For the text-containing cell, return its midpoint in (x, y) coordinate format. 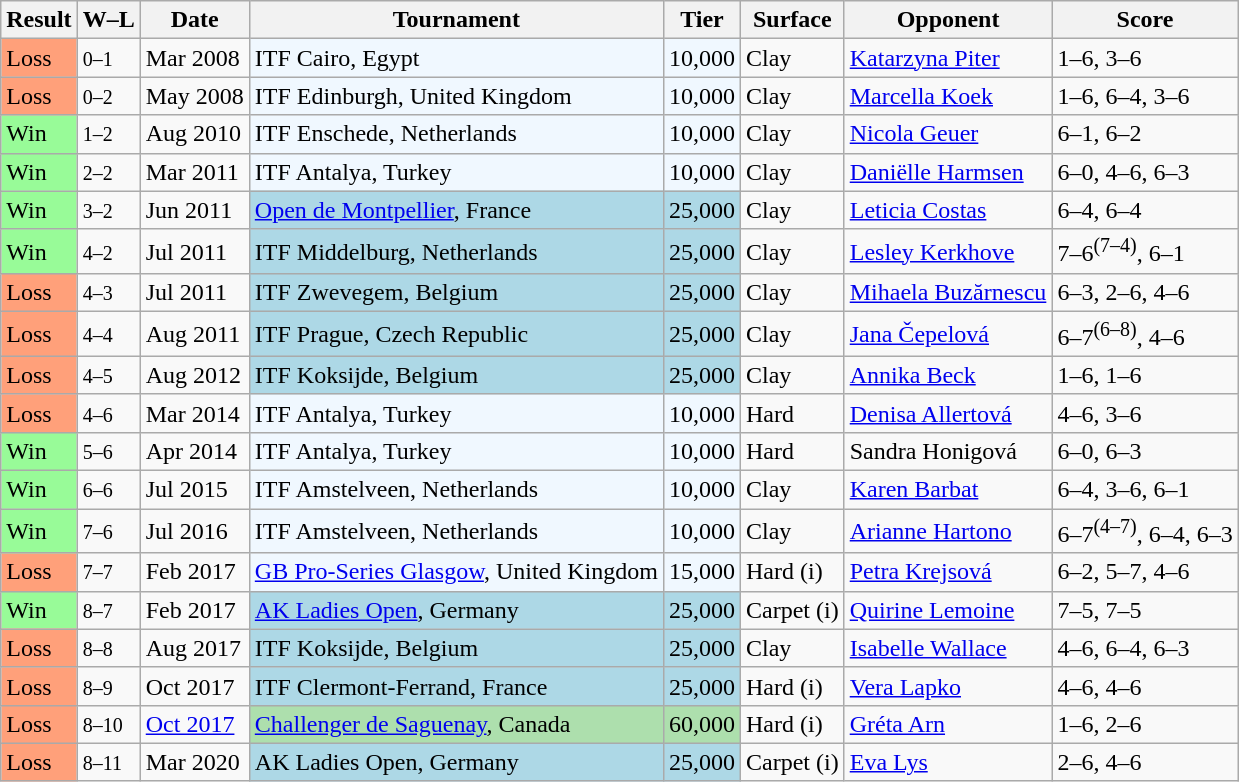
Petra Krejsová (948, 572)
8–9 (108, 686)
6–0, 4–6, 6–3 (1145, 172)
8–7 (108, 610)
Lesley Kerkhove (948, 252)
1–6, 6–4, 3–6 (1145, 96)
7–6(7–4), 6–1 (1145, 252)
7–6 (108, 532)
Result (39, 20)
Isabelle Wallace (948, 648)
6–7(4–7), 6–4, 6–3 (1145, 532)
Annika Beck (948, 375)
6–7(6–8), 4–6 (1145, 334)
ITF Prague, Czech Republic (456, 334)
ITF Zwevegem, Belgium (456, 293)
Karen Barbat (948, 489)
Mar 2008 (194, 58)
4–6, 6–4, 6–3 (1145, 648)
Aug 2012 (194, 375)
Score (1145, 20)
Eva Lys (948, 762)
6–1, 6–2 (1145, 134)
Jul 2015 (194, 489)
60,000 (702, 724)
Aug 2017 (194, 648)
6–2, 5–7, 4–6 (1145, 572)
6–3, 2–6, 4–6 (1145, 293)
ITF Cairo, Egypt (456, 58)
Marcella Koek (948, 96)
0–2 (108, 96)
7–5, 7–5 (1145, 610)
8–8 (108, 648)
Quirine Lemoine (948, 610)
1–2 (108, 134)
Daniëlle Harmsen (948, 172)
1–6, 3–6 (1145, 58)
W–L (108, 20)
5–6 (108, 451)
ITF Enschede, Netherlands (456, 134)
4–3 (108, 293)
Mar 2020 (194, 762)
Mar 2014 (194, 413)
May 2008 (194, 96)
3–2 (108, 210)
GB Pro-Series Glasgow, United Kingdom (456, 572)
8–10 (108, 724)
Apr 2014 (194, 451)
6–6 (108, 489)
15,000 (702, 572)
Opponent (948, 20)
2–6, 4–6 (1145, 762)
Mar 2011 (194, 172)
Surface (793, 20)
0–1 (108, 58)
4–6 (108, 413)
4–2 (108, 252)
Aug 2011 (194, 334)
Open de Montpellier, France (456, 210)
Sandra Honigová (948, 451)
Aug 2010 (194, 134)
4–6, 3–6 (1145, 413)
6–0, 6–3 (1145, 451)
ITF Clermont-Ferrand, France (456, 686)
6–4, 6–4 (1145, 210)
1–6, 2–6 (1145, 724)
Jul 2016 (194, 532)
4–4 (108, 334)
Jana Čepelová (948, 334)
Vera Lapko (948, 686)
Mihaela Buzărnescu (948, 293)
Nicola Geuer (948, 134)
Jun 2011 (194, 210)
Challenger de Saguenay, Canada (456, 724)
8–11 (108, 762)
Date (194, 20)
ITF Edinburgh, United Kingdom (456, 96)
2–2 (108, 172)
Katarzyna Piter (948, 58)
1–6, 1–6 (1145, 375)
6–4, 3–6, 6–1 (1145, 489)
4–6, 4–6 (1145, 686)
Arianne Hartono (948, 532)
Denisa Allertová (948, 413)
Tier (702, 20)
ITF Middelburg, Netherlands (456, 252)
Tournament (456, 20)
Leticia Costas (948, 210)
7–7 (108, 572)
Gréta Arn (948, 724)
4–5 (108, 375)
